Identify which cell holds the provided text, then report its [x, y] central coordinate. 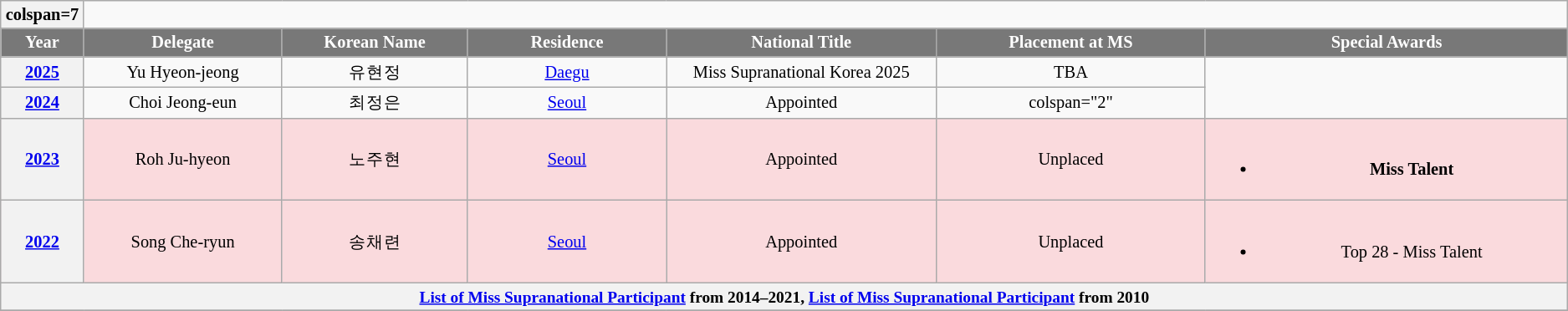
Year [42, 43]
Choi Jeong-eun [182, 102]
노주현 [375, 159]
유현정 [375, 72]
Yu Hyeon-jeong [182, 72]
Delegate [182, 43]
Top 28 - Miss Talent [1387, 241]
송채련 [375, 241]
TBA [1071, 72]
colspan="2" [1071, 102]
2025 [42, 72]
colspan=7 [42, 14]
List of Miss Supranational Participant from 2014–2021, List of Miss Supranational Participant from 2010 [784, 296]
최정은 [375, 102]
Placement at MS [1071, 43]
Special Awards [1387, 43]
Residence [567, 43]
Korean Name [375, 43]
Miss Talent [1387, 159]
2023 [42, 159]
Song Che-ryun [182, 241]
Miss Supranational Korea 2025 [801, 72]
Daegu [567, 72]
National Title [801, 43]
2022 [42, 241]
Roh Ju-hyeon [182, 159]
2024 [42, 102]
